Return [X, Y] of the center of cell containing provided text 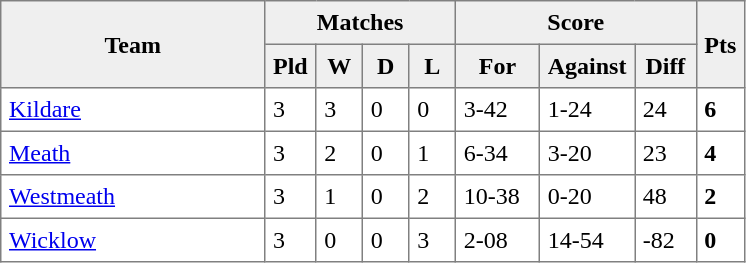
0-20 [586, 197]
D [385, 66]
23 [666, 153]
48 [666, 197]
6 [720, 110]
3-20 [586, 153]
Pld [290, 66]
10-38 [497, 197]
Matches [360, 23]
Score [576, 23]
1-24 [586, 110]
14-54 [586, 240]
24 [666, 110]
L [432, 66]
-82 [666, 240]
Kildare [133, 110]
Westmeath [133, 197]
3-42 [497, 110]
Team [133, 44]
Against [586, 66]
2-08 [497, 240]
Meath [133, 153]
W [339, 66]
For [497, 66]
Wicklow [133, 240]
6-34 [497, 153]
4 [720, 153]
Diff [666, 66]
Pts [720, 44]
